Determine the (X, Y) coordinate at the center of the cell enclosing the given text.  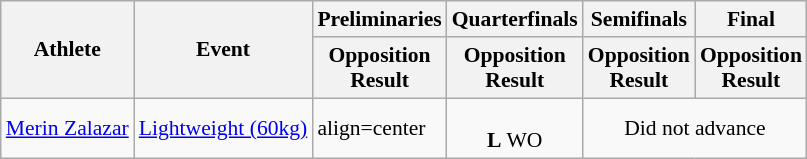
align=center (379, 128)
Merin Zalazar (68, 128)
Event (224, 50)
Lightweight (60kg) (224, 128)
Semifinals (639, 19)
L WO (515, 128)
Preliminaries (379, 19)
Final (751, 19)
Athlete (68, 50)
Quarterfinals (515, 19)
Did not advance (695, 128)
